Return the (x, y) coordinate for the center point of the cell that contains the specified text.  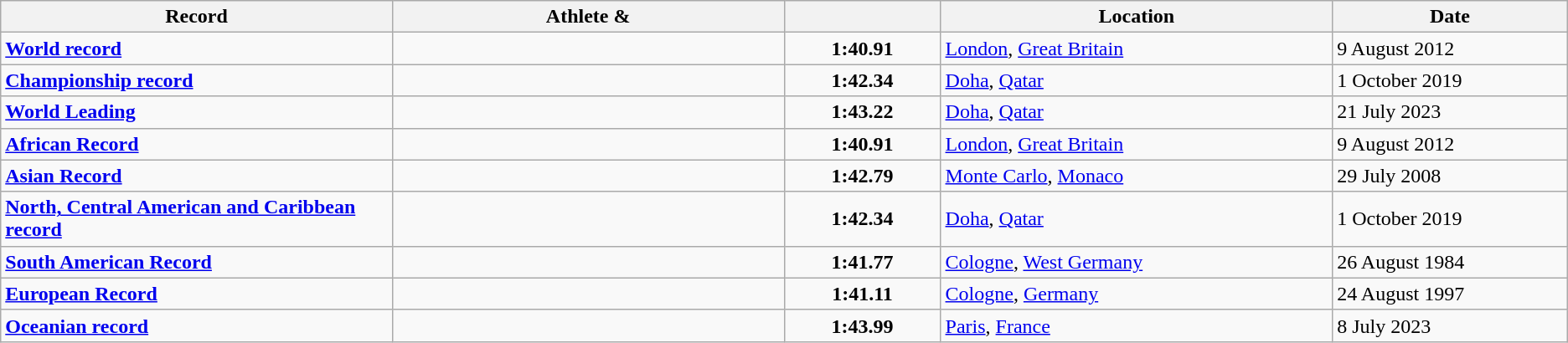
Date (1451, 17)
World record (197, 49)
World Leading (197, 112)
1:42.79 (863, 176)
Athlete & (588, 17)
8 July 2023 (1451, 325)
European Record (197, 294)
Asian Record (197, 176)
1:43.22 (863, 112)
North, Central American and Caribbean record (197, 219)
South American Record (197, 262)
1:43.99 (863, 325)
Record (197, 17)
1:41.11 (863, 294)
26 August 1984 (1451, 262)
21 July 2023 (1451, 112)
Cologne, Germany (1137, 294)
Location (1137, 17)
1:41.77 (863, 262)
Monte Carlo, Monaco (1137, 176)
Cologne, West Germany (1137, 262)
24 August 1997 (1451, 294)
29 July 2008 (1451, 176)
Paris, France (1137, 325)
Championship record (197, 80)
African Record (197, 144)
Oceanian record (197, 325)
